Pinpoint the cell where the given text exists, returning its (x, y) midpoint coordinate. 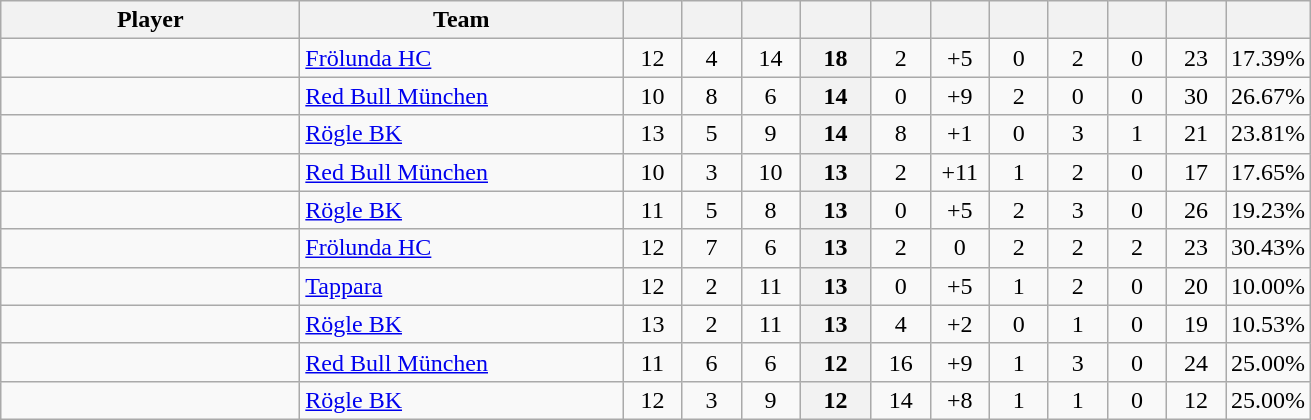
+2 (960, 324)
23.81% (1268, 134)
30.43% (1268, 248)
+1 (960, 134)
21 (1196, 134)
16 (900, 362)
26 (1196, 210)
10.00% (1268, 286)
+11 (960, 172)
24 (1196, 362)
19 (1196, 324)
19.23% (1268, 210)
+8 (960, 400)
18 (836, 58)
Team (462, 20)
17.39% (1268, 58)
Tappara (462, 286)
17 (1196, 172)
26.67% (1268, 96)
10.53% (1268, 324)
17.65% (1268, 172)
30 (1196, 96)
Player (150, 20)
20 (1196, 286)
7 (712, 248)
